From the cell containing the given text, extract its center point as (x, y) coordinate. 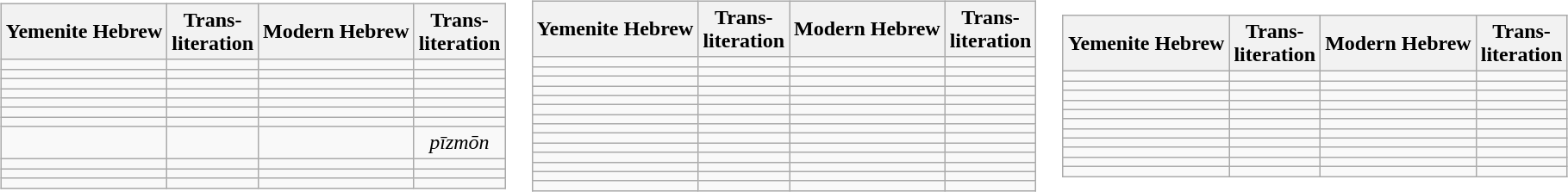
pīzmōn (459, 143)
